For the text-containing cell, return its midpoint in (x, y) coordinate format. 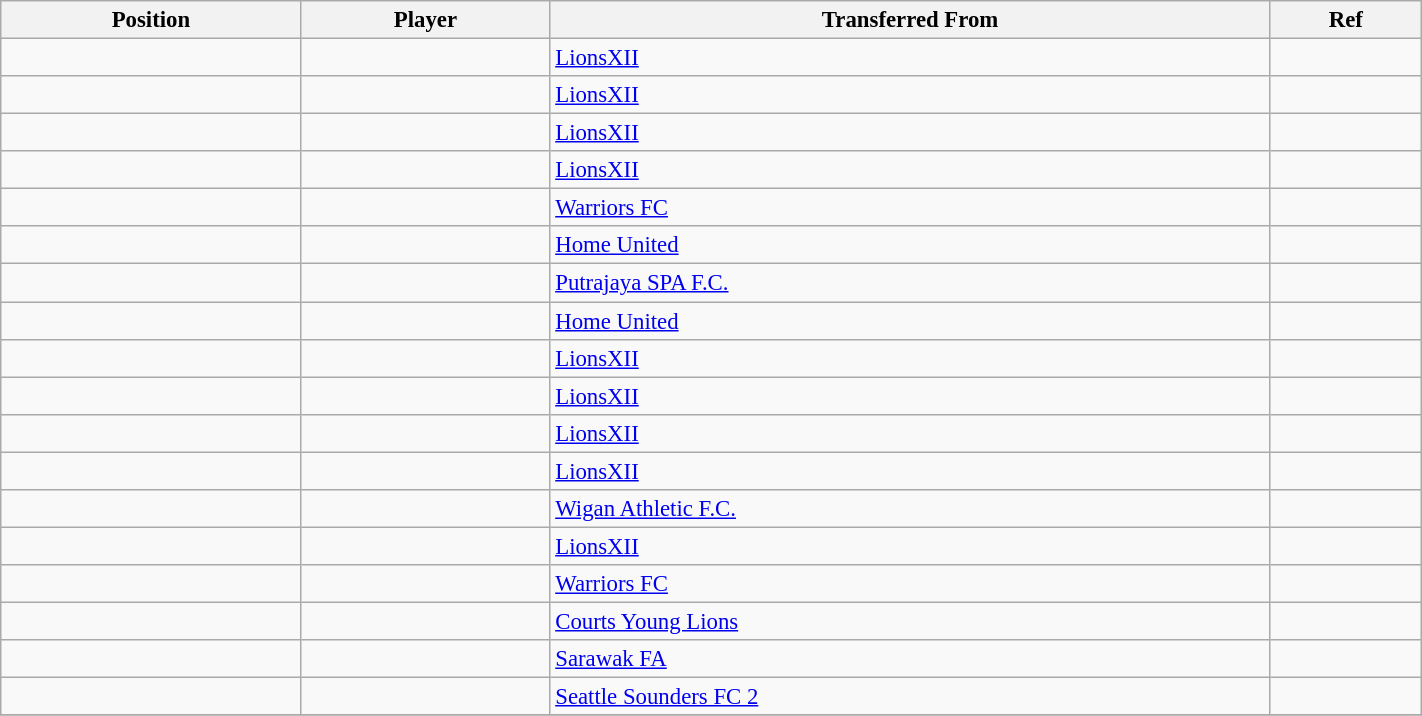
Putrajaya SPA F.C. (910, 283)
Wigan Athletic F.C. (910, 509)
Courts Young Lions (910, 621)
Sarawak FA (910, 659)
Seattle Sounders FC 2 (910, 697)
Position (151, 20)
Ref (1346, 20)
Transferred From (910, 20)
Player (426, 20)
